Locate the cell with the specified text and output its [x, y] center coordinate. 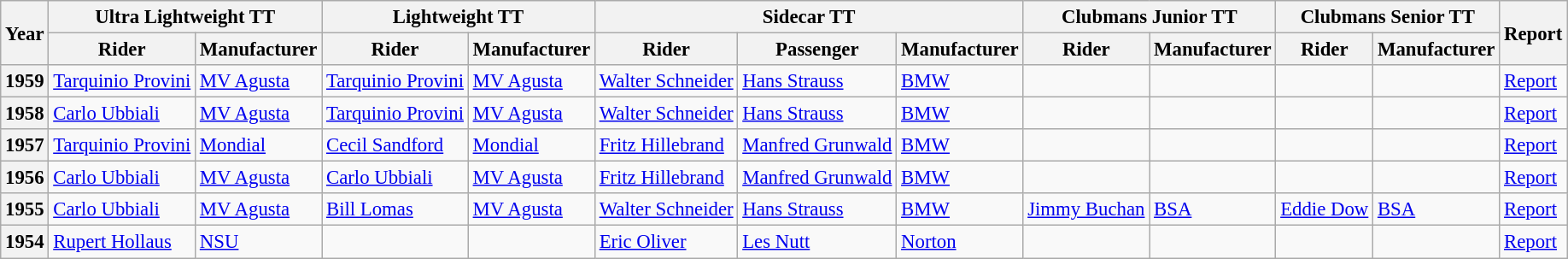
1955 [25, 209]
Sidecar TT [808, 17]
Rupert Hollaus [122, 242]
Jimmy Buchan [1086, 209]
Clubmans Senior TT [1388, 17]
Cecil Sandford [395, 145]
1954 [25, 242]
NSU [259, 242]
Ultra Lightweight TT [185, 17]
Passenger [817, 50]
1957 [25, 145]
Clubmans Junior TT [1150, 17]
1959 [25, 81]
1956 [25, 178]
Norton [960, 242]
Les Nutt [817, 242]
Lightweight TT [459, 17]
Eddie Dow [1325, 209]
Bill Lomas [395, 209]
Year [25, 32]
1958 [25, 114]
Eric Oliver [666, 242]
